Search for the cell housing the specified text and yield its (X, Y) center coordinate. 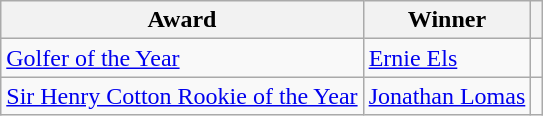
Jonathan Lomas (447, 96)
Winner (447, 20)
Ernie Els (447, 58)
Award (182, 20)
Golfer of the Year (182, 58)
Sir Henry Cotton Rookie of the Year (182, 96)
